Provide the [X, Y] coordinate of the cell's center where the given text is located.  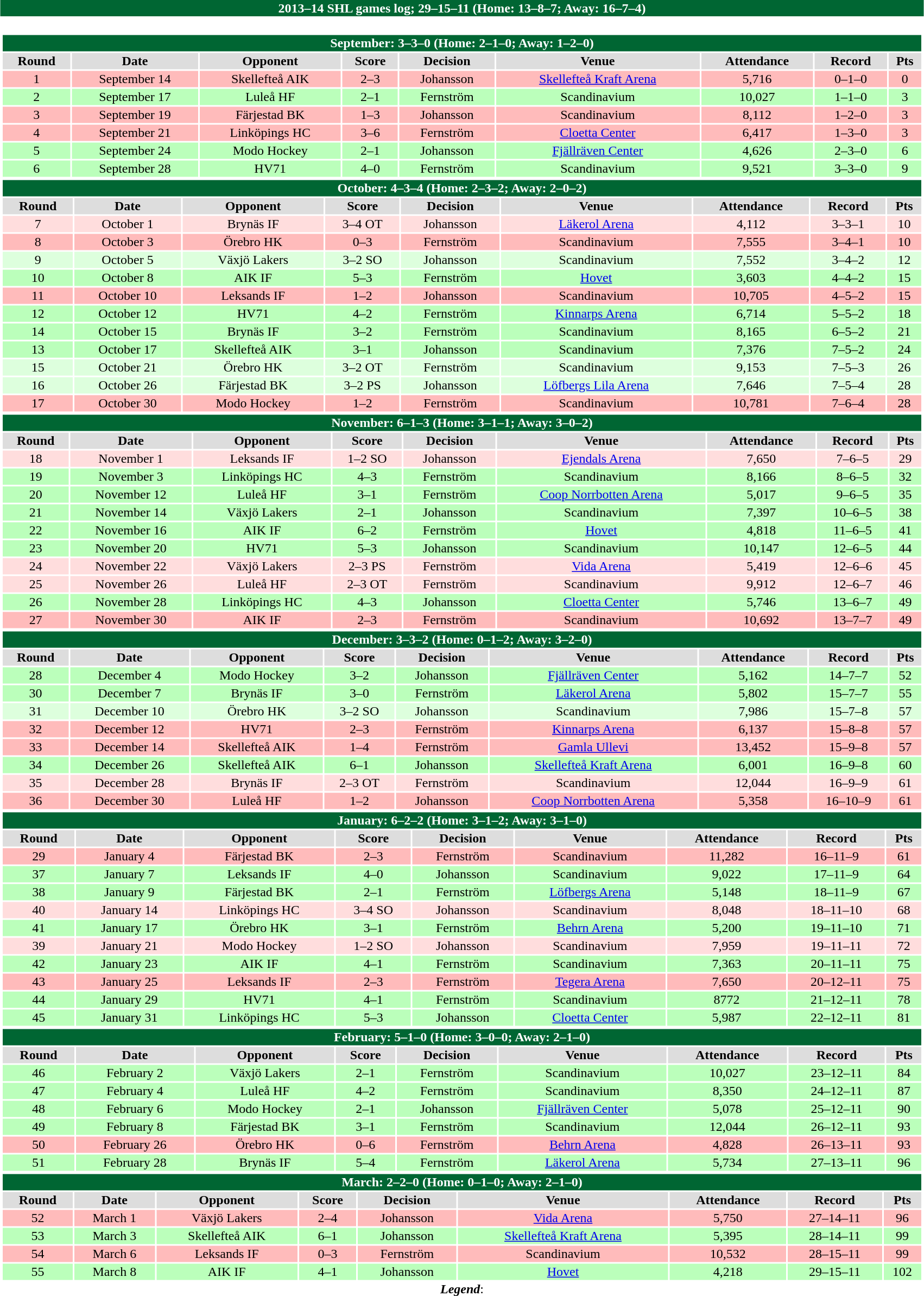
November 26 [131, 584]
5,734 [727, 1163]
November 20 [131, 548]
December 7 [129, 694]
5,419 [761, 567]
October 30 [128, 404]
Löfbergs Lila Arena [596, 385]
30 [36, 694]
October 1 [128, 224]
7–6–4 [848, 404]
3–2 OT [363, 368]
20–12–11 [836, 982]
5,017 [761, 495]
10,705 [751, 296]
December 4 [129, 675]
6,137 [753, 729]
16 [38, 385]
4 [36, 133]
16–11–9 [836, 857]
January: 6–2–2 (Home: 3–1–2; Away: 3–1–0) [461, 821]
13–7–7 [853, 620]
November 16 [131, 531]
1–3–0 [851, 133]
5,358 [753, 801]
67 [904, 892]
November 14 [131, 512]
January 14 [129, 910]
20 [36, 495]
4,112 [751, 224]
January 29 [129, 1000]
12–6–5 [853, 548]
November 12 [131, 495]
20–11–11 [836, 964]
1 [36, 79]
54 [37, 1254]
7 [38, 224]
February 4 [135, 1091]
13,452 [753, 747]
11 [38, 296]
December 26 [129, 765]
October 17 [128, 349]
9–6–5 [853, 495]
15–9–8 [848, 747]
10,147 [761, 548]
October 3 [128, 242]
March 6 [115, 1254]
6–2 [367, 531]
2 [36, 97]
November 22 [131, 567]
October 10 [128, 296]
22–12–11 [836, 1017]
January 23 [129, 964]
8,165 [751, 332]
5–5–2 [848, 313]
102 [902, 1272]
2013–14 SHL games log; 29–15–11 (Home: 13–8–7; Away: 16–7–4) [462, 8]
7,376 [751, 349]
November 28 [131, 602]
10,692 [761, 620]
January 17 [129, 928]
10,532 [727, 1254]
December 10 [129, 711]
4,818 [761, 531]
Gamla Ullevi [593, 747]
5,750 [727, 1218]
18–11–9 [836, 892]
January 9 [129, 892]
81 [904, 1017]
23 [36, 548]
18–11–10 [836, 910]
8,166 [761, 476]
10–6–5 [853, 512]
23–12–11 [837, 1073]
19–11–10 [836, 928]
3–4–1 [848, 242]
5,148 [726, 892]
15–7–7 [848, 694]
2–4 [327, 1218]
87 [904, 1091]
November 1 [131, 459]
7–6–5 [853, 459]
19–11–11 [836, 946]
8772 [726, 1000]
December 30 [129, 801]
December 28 [129, 783]
27–14–11 [834, 1218]
September: 3–3–0 (Home: 2–1–0; Away: 1–2–0) [461, 43]
16–9–8 [848, 765]
60 [905, 765]
37 [39, 874]
39 [39, 946]
0–6 [366, 1144]
31 [36, 711]
42 [39, 964]
December: 3–3–2 (Home: 0–1–2; Away: 3–2–0) [461, 639]
5,162 [753, 675]
33 [36, 747]
1–3 [370, 115]
September 17 [135, 97]
January 7 [129, 874]
2–3–0 [851, 150]
1–4 [359, 747]
1–2–0 [851, 115]
53 [37, 1236]
8,350 [727, 1091]
15–8–8 [848, 729]
8 [38, 242]
5,746 [761, 602]
8,112 [757, 115]
21–12–11 [836, 1000]
3–4–2 [848, 260]
9,153 [751, 368]
1–1–0 [851, 97]
51 [38, 1163]
50 [38, 1144]
5,802 [753, 694]
5,200 [726, 928]
14 [38, 332]
25–12–11 [837, 1109]
78 [904, 1000]
September 14 [135, 79]
7–5–3 [848, 368]
3,603 [751, 278]
March 1 [115, 1218]
36 [36, 801]
64 [904, 874]
12–6–6 [853, 567]
4–5–2 [848, 296]
3–4 OT [363, 224]
16–10–9 [848, 801]
8,048 [726, 910]
4–4–2 [848, 278]
7,986 [753, 711]
November: 6–1–3 (Home: 3–1–1; Away: 3–0–2) [461, 423]
16–9–9 [848, 783]
October 26 [128, 385]
40 [39, 910]
January 31 [129, 1017]
12–6–7 [853, 584]
17 [38, 404]
72 [904, 946]
September 21 [135, 133]
13 [38, 349]
4,218 [727, 1272]
February 2 [135, 1073]
84 [904, 1073]
3–4 SO [374, 910]
7–5–2 [848, 349]
24–12–11 [837, 1091]
Tegera Arena [590, 982]
28–14–11 [834, 1236]
Löfbergs Arena [590, 892]
71 [904, 928]
7,959 [726, 946]
14–7–7 [848, 675]
11–6–5 [853, 531]
6,001 [753, 765]
March 3 [115, 1236]
0–1–0 [851, 79]
October 12 [128, 313]
Ejendals Arena [602, 459]
6–5–2 [848, 332]
26–12–11 [837, 1127]
3–3–0 [851, 169]
7,555 [751, 242]
9,912 [761, 584]
3–2 PS [363, 385]
5,716 [757, 79]
3–3–1 [848, 224]
29–15–11 [834, 1272]
9,022 [726, 874]
November 3 [131, 476]
September 24 [135, 150]
7,552 [751, 260]
February: 5–1–0 (Home: 3–0–0; Away: 2–1–0) [461, 1037]
January 25 [129, 982]
October 8 [128, 278]
27–13–11 [837, 1163]
March 8 [115, 1272]
3–0 [359, 694]
November 30 [131, 620]
17–11–9 [836, 874]
68 [904, 910]
13–6–7 [853, 602]
September 19 [135, 115]
48 [38, 1109]
December 14 [129, 747]
10,781 [751, 404]
February 6 [135, 1109]
September 28 [135, 169]
7,397 [761, 512]
4,626 [757, 150]
February 26 [135, 1144]
December 12 [129, 729]
7,646 [751, 385]
11,282 [726, 857]
28–15–11 [834, 1254]
January 4 [129, 857]
15–7–8 [848, 711]
February 28 [135, 1163]
27 [36, 620]
January 21 [129, 946]
0 [905, 79]
19 [36, 476]
5,987 [726, 1017]
9,521 [757, 169]
5,078 [727, 1109]
October 15 [128, 332]
34 [36, 765]
October: 4–3–4 (Home: 2–3–2; Away: 2–0–2) [461, 188]
6,714 [751, 313]
2–3 PS [367, 567]
7–5–4 [848, 385]
26–13–11 [837, 1144]
7,363 [726, 964]
March: 2–2–0 (Home: 0–1–0; Away: 2–1–0) [461, 1182]
October 5 [128, 260]
October 21 [128, 368]
25 [36, 584]
5–4 [366, 1163]
February 8 [135, 1127]
6,417 [757, 133]
3–6 [370, 133]
22 [36, 531]
43 [39, 982]
90 [904, 1109]
5 [36, 150]
8–6–5 [853, 476]
4,828 [727, 1144]
5,395 [727, 1236]
47 [38, 1091]
